Pinpoint the cell where the given text exists, returning its [X, Y] midpoint coordinate. 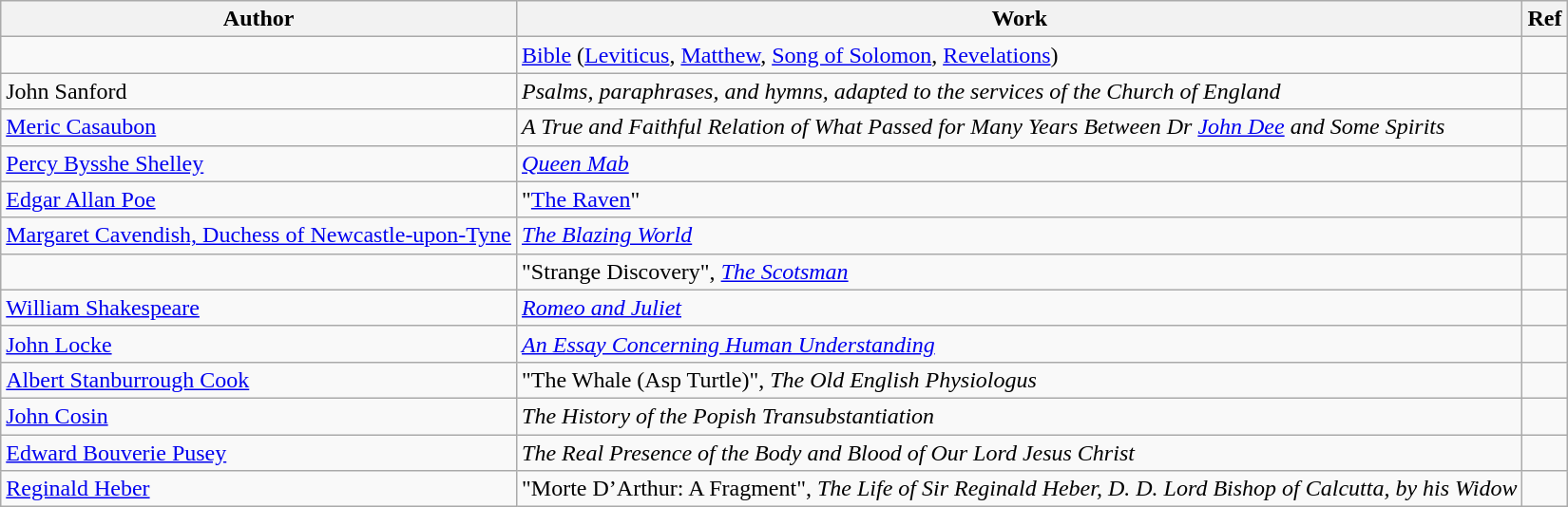
The Real Presence of the Body and Blood of Our Lord Jesus Christ [1020, 453]
"Morte D’Arthur: A Fragment", The Life of Sir Reginald Heber, D. D. Lord Bishop of Calcutta, by his Widow [1020, 489]
"The Whale (Asp Turtle)", The Old English Physiologus [1020, 380]
Romeo and Juliet [1020, 308]
Albert Stanburrough Cook [258, 380]
Edgar Allan Poe [258, 199]
Margaret Cavendish, Duchess of Newcastle-upon-Tyne [258, 235]
Work [1020, 19]
William Shakespeare [258, 308]
"Strange Discovery", The Scotsman [1020, 272]
John Locke [258, 344]
"The Raven" [1020, 199]
Author [258, 19]
The History of the Popish Transubstantiation [1020, 416]
Reginald Heber [258, 489]
John Sanford [258, 91]
John Cosin [258, 416]
Edward Bouverie Pusey [258, 453]
An Essay Concerning Human Understanding [1020, 344]
Psalms, paraphrases, and hymns, adapted to the services of the Church of England [1020, 91]
Ref [1545, 19]
Percy Bysshe Shelley [258, 163]
Bible (Leviticus, Matthew, Song of Solomon, Revelations) [1020, 55]
The Blazing World [1020, 235]
Queen Mab [1020, 163]
A True and Faithful Relation of What Passed for Many Years Between Dr John Dee and Some Spirits [1020, 127]
Meric Casaubon [258, 127]
